Return the (x, y) coordinate for the center point of the cell that contains the specified text.  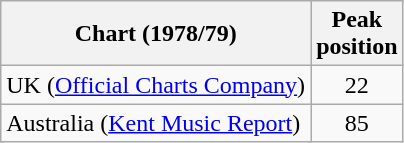
Australia (Kent Music Report) (156, 123)
22 (357, 85)
85 (357, 123)
Peakposition (357, 34)
Chart (1978/79) (156, 34)
UK (Official Charts Company) (156, 85)
